Identify which cell holds the provided text, then report its [x, y] central coordinate. 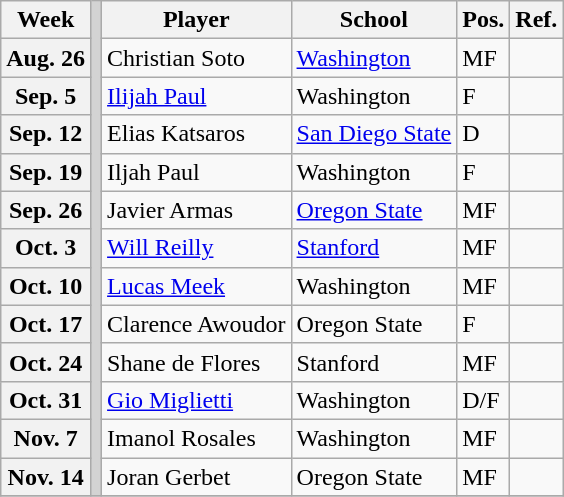
Pos. [484, 20]
San Diego State [374, 134]
Christian Soto [196, 58]
Sep. 5 [46, 96]
Oct. 24 [46, 362]
Imanol Rosales [196, 438]
Sep. 26 [46, 210]
Oct. 10 [46, 286]
Joran Gerbet [196, 477]
Sep. 19 [46, 172]
Clarence Awoudor [196, 324]
D/F [484, 400]
Oct. 17 [46, 324]
Nov. 14 [46, 477]
Lucas Meek [196, 286]
Shane de Flores [196, 362]
Iljah Paul [196, 172]
Gio Miglietti [196, 400]
Oct. 3 [46, 248]
D [484, 134]
Oct. 31 [46, 400]
Sep. 12 [46, 134]
Elias Katsaros [196, 134]
Javier Armas [196, 210]
Ilijah Paul [196, 96]
Week [46, 20]
School [374, 20]
Ref. [536, 20]
Nov. 7 [46, 438]
Will Reilly [196, 248]
Player [196, 20]
Aug. 26 [46, 58]
